Scan for the cell matching the given text and deliver its [x, y] coordinate at center. 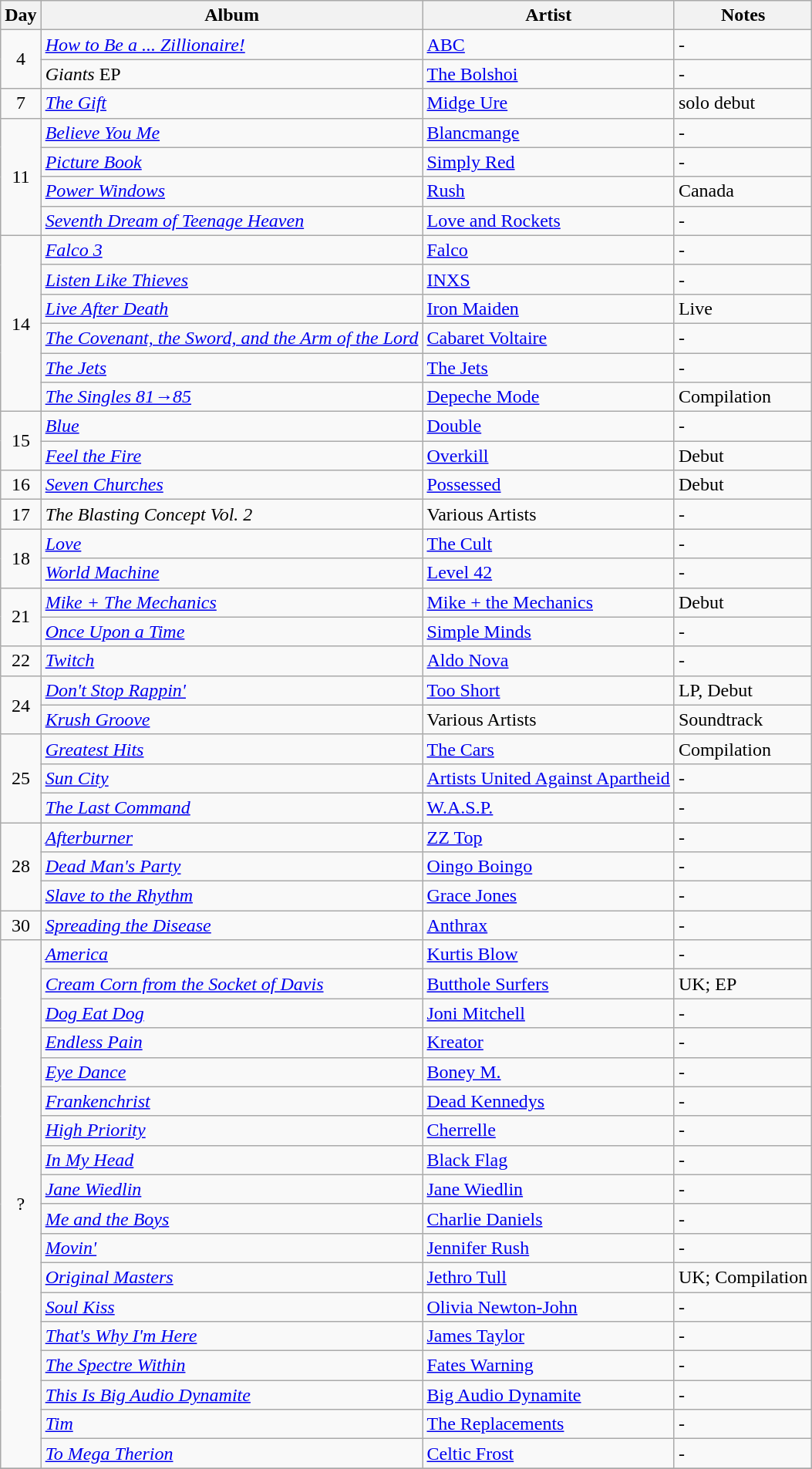
Oingo Boingo [548, 867]
solo debut [743, 103]
17 [21, 514]
Mike + the Mechanics [548, 602]
Sun City [231, 778]
James Taylor [548, 1336]
Double [548, 426]
Blue [231, 426]
Charlie Daniels [548, 1218]
Giants EP [231, 74]
Believe You Me [231, 133]
Once Upon a Time [231, 632]
Power Windows [231, 191]
The Replacements [548, 1424]
Canada [743, 191]
Movin' [231, 1248]
Album [231, 15]
Slave to the Rhythm [231, 896]
LP, Debut [743, 690]
The Covenant, the Sword, and the Arm of the Lord [231, 338]
Jennifer Rush [548, 1248]
30 [21, 925]
Fates Warning [548, 1366]
Grace Jones [548, 896]
Picture Book [231, 162]
Endless Pain [231, 1043]
4 [21, 59]
11 [21, 177]
ABC [548, 45]
Midge Ure [548, 103]
The Last Command [231, 807]
25 [21, 778]
The Cars [548, 749]
High Priority [231, 1130]
Celtic Frost [548, 1454]
Cabaret Voltaire [548, 338]
Kreator [548, 1043]
Feel the Fire [231, 456]
Too Short [548, 690]
Frankenchrist [231, 1101]
That's Why I'm Here [231, 1336]
To Mega Therion [231, 1454]
22 [21, 661]
Blancmange [548, 133]
How to Be a ... Zillionaire! [231, 45]
Mike + The Mechanics [231, 602]
Level 42 [548, 573]
Soul Kiss [231, 1307]
America [231, 955]
W.A.S.P. [548, 807]
Cherrelle [548, 1130]
Seventh Dream of Teenage Heaven [231, 221]
Aldo Nova [548, 661]
Butthole Surfers [548, 984]
Me and the Boys [231, 1218]
Eye Dance [231, 1072]
Dead Kennedys [548, 1101]
14 [21, 323]
Artist [548, 15]
UK; Compilation [743, 1277]
Spreading the Disease [231, 925]
Dead Man's Party [231, 867]
16 [21, 485]
Greatest Hits [231, 749]
The Gift [231, 103]
Olivia Newton-John [548, 1307]
In My Head [231, 1160]
The Spectre Within [231, 1366]
28 [21, 866]
Don't Stop Rappin' [231, 690]
Soundtrack [743, 719]
Possessed [548, 485]
Live After Death [231, 308]
The Cult [548, 544]
24 [21, 705]
Tim [231, 1424]
Falco 3 [231, 250]
Iron Maiden [548, 308]
Seven Churches [231, 485]
The Bolshoi [548, 74]
Twitch [231, 661]
Kurtis Blow [548, 955]
21 [21, 617]
Krush Groove [231, 719]
Artists United Against Apartheid [548, 778]
Boney M. [548, 1072]
Jethro Tull [548, 1277]
ZZ Top [548, 837]
Live [743, 308]
Depeche Mode [548, 397]
Love [231, 544]
Afterburner [231, 837]
Anthrax [548, 925]
Original Masters [231, 1277]
INXS [548, 279]
The Singles 81→85 [231, 397]
Joni Mitchell [548, 1013]
15 [21, 441]
Day [21, 15]
Overkill [548, 456]
Love and Rockets [548, 221]
Simple Minds [548, 632]
Falco [548, 250]
Notes [743, 15]
This Is Big Audio Dynamite [231, 1395]
UK; EP [743, 984]
? [21, 1205]
Black Flag [548, 1160]
Listen Like Thieves [231, 279]
The Blasting Concept Vol. 2 [231, 514]
Simply Red [548, 162]
World Machine [231, 573]
Big Audio Dynamite [548, 1395]
Rush [548, 191]
Dog Eat Dog [231, 1013]
Cream Corn from the Socket of Davis [231, 984]
7 [21, 103]
18 [21, 558]
